Capture the cell that displays the provided text and extract its (X, Y) central coordinate. 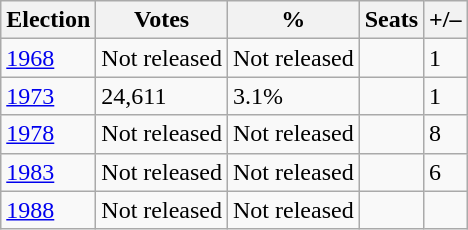
Election (48, 20)
1983 (48, 172)
1978 (48, 134)
24,611 (162, 96)
1968 (48, 58)
1988 (48, 210)
Votes (162, 20)
3.1% (293, 96)
8 (446, 134)
% (293, 20)
Seats (391, 20)
+/– (446, 20)
1973 (48, 96)
6 (446, 172)
